Find where the given text appears and provide that cell's center as (x, y) coordinate. 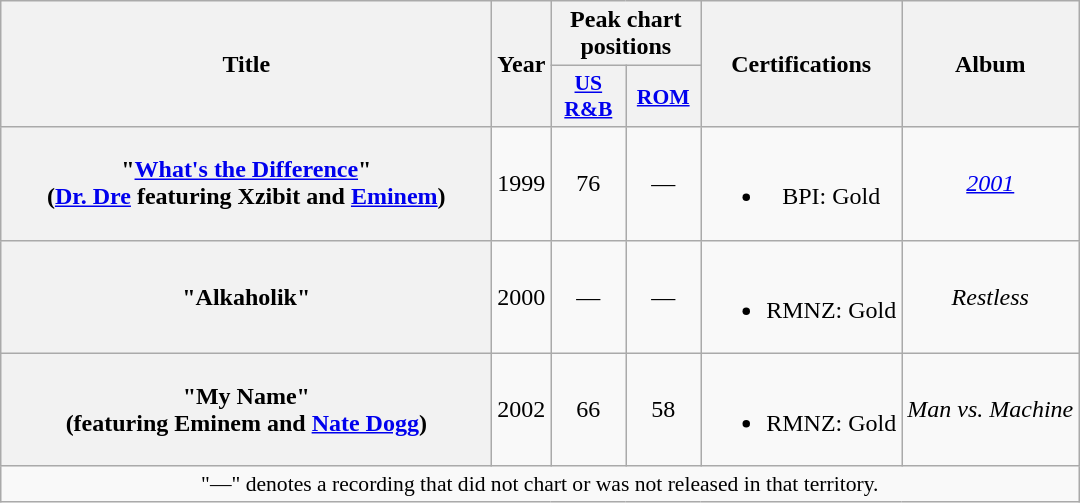
76 (588, 184)
2001 (990, 184)
Title (246, 64)
Certifications (802, 64)
66 (588, 410)
"Alkaholik" (246, 296)
Peak chart positions (626, 34)
Album (990, 64)
"My Name"(featuring Eminem and Nate Dogg) (246, 410)
Year (522, 64)
Restless (990, 296)
BPI: Gold (802, 184)
58 (664, 410)
"—" denotes a recording that did not chart or was not released in that territory. (540, 484)
1999 (522, 184)
Man vs. Machine (990, 410)
"What's the Difference"(Dr. Dre featuring Xzibit and Eminem) (246, 184)
ROM (664, 96)
2000 (522, 296)
USR&B (588, 96)
2002 (522, 410)
